Capture the cell that displays the provided text and extract its (x, y) central coordinate. 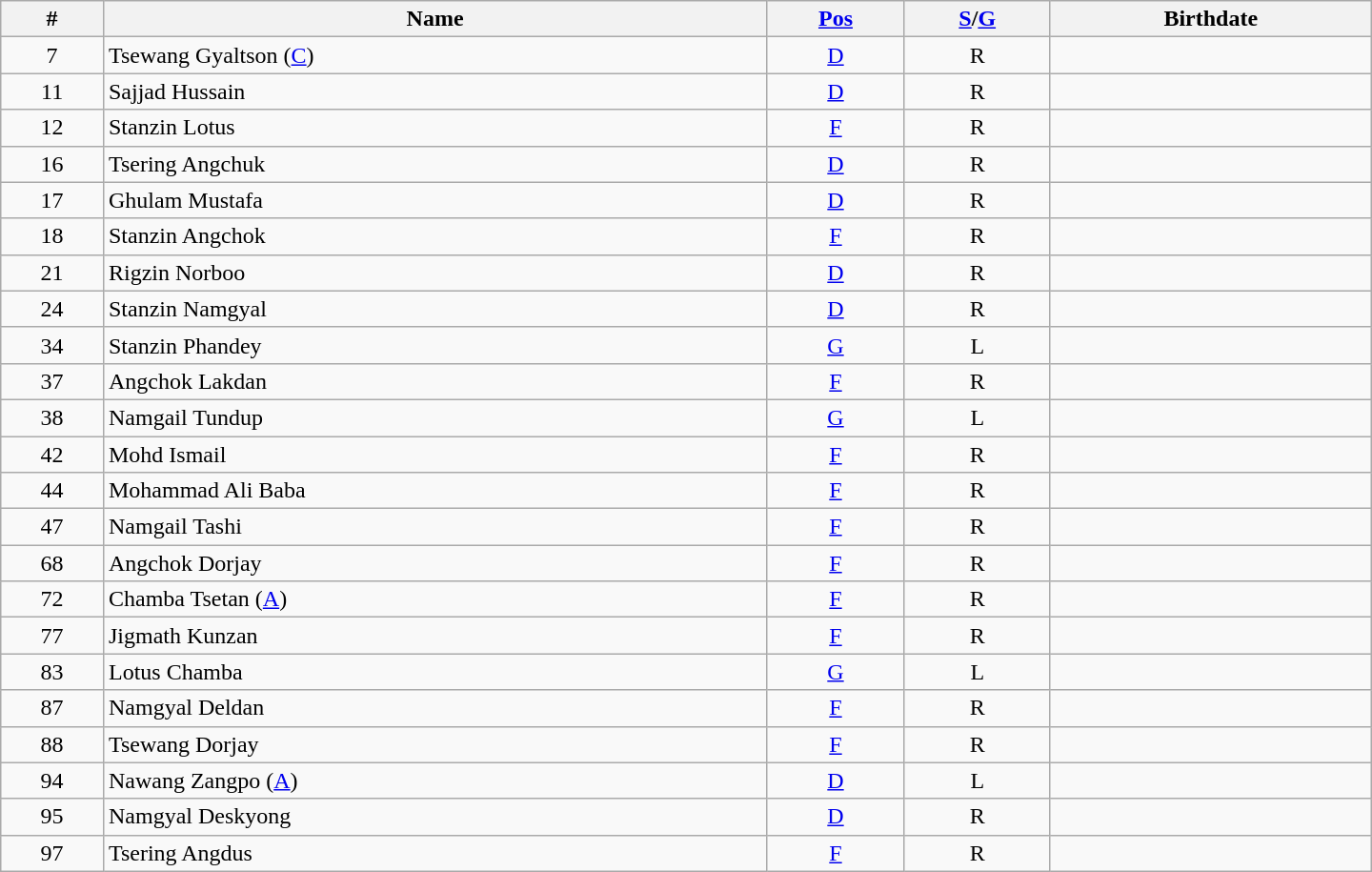
17 (52, 200)
Lotus Chamba (434, 672)
Stanzin Lotus (434, 128)
Rigzin Norboo (434, 273)
72 (52, 599)
21 (52, 273)
Angchok Dorjay (434, 563)
Stanzin Phandey (434, 345)
42 (52, 455)
Jigmath Kunzan (434, 636)
Tsering Angdus (434, 853)
Mohd Ismail (434, 455)
Mohammad Ali Baba (434, 491)
38 (52, 417)
77 (52, 636)
# (52, 19)
S/G (978, 19)
11 (52, 91)
Sajjad Hussain (434, 91)
Chamba Tsetan (A) (434, 599)
34 (52, 345)
Tsewang Dorjay (434, 744)
Angchok Lakdan (434, 381)
95 (52, 817)
12 (52, 128)
87 (52, 708)
94 (52, 781)
Birthdate (1210, 19)
83 (52, 672)
44 (52, 491)
47 (52, 527)
Namgail Tashi (434, 527)
Namgail Tundup (434, 417)
Tsewang Gyaltson (C) (434, 55)
37 (52, 381)
Namgyal Deldan (434, 708)
Nawang Zangpo (A) (434, 781)
Namgyal Deskyong (434, 817)
Pos (837, 19)
Ghulam Mustafa (434, 200)
Stanzin Namgyal (434, 309)
18 (52, 236)
97 (52, 853)
24 (52, 309)
16 (52, 164)
Tsering Angchuk (434, 164)
Stanzin Angchok (434, 236)
7 (52, 55)
Name (434, 19)
68 (52, 563)
88 (52, 744)
